Pinpoint the cell where the given text exists, returning its [X, Y] midpoint coordinate. 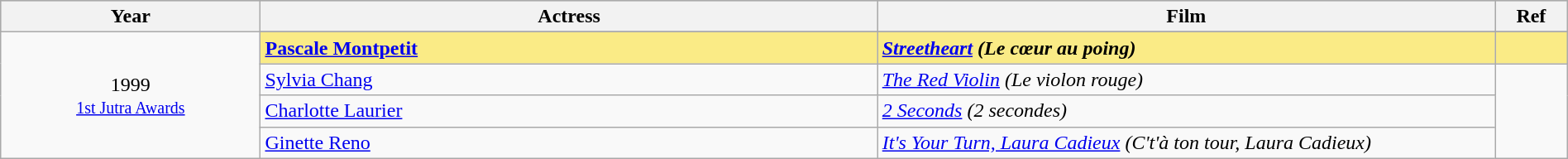
It's Your Turn, Laura Cadieux (C't'à ton tour, Laura Cadieux) [1186, 142]
Ginette Reno [569, 142]
Actress [569, 17]
Ref [1532, 17]
Year [131, 17]
Film [1186, 17]
Charlotte Laurier [569, 111]
Streetheart (Le cœur au poing) [1186, 48]
The Red Violin (Le violon rouge) [1186, 79]
2 Seconds (2 secondes) [1186, 111]
Pascale Montpetit [569, 48]
Sylvia Chang [569, 79]
1999 1st Jutra Awards [131, 95]
